Locate the cell with the specified text and output its [x, y] center coordinate. 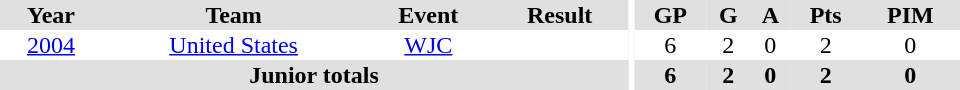
United States [234, 45]
Junior totals [314, 75]
PIM [910, 15]
2004 [51, 45]
Year [51, 15]
WJC [428, 45]
Team [234, 15]
GP [670, 15]
Pts [826, 15]
G [728, 15]
Event [428, 15]
Result [560, 15]
A [770, 15]
